Identify which cell holds the provided text, then report its [x, y] central coordinate. 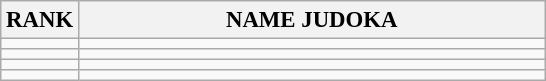
RANK [40, 20]
NAME JUDOKA [312, 20]
